Capture the cell that displays the provided text and extract its [X, Y] central coordinate. 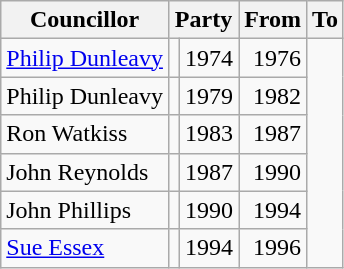
1976 [273, 58]
1983 [210, 134]
1982 [273, 96]
Councillor [85, 20]
Sue Essex [85, 248]
From [273, 20]
John Reynolds [85, 172]
1974 [210, 58]
Party [203, 20]
1996 [273, 248]
John Phillips [85, 210]
To [326, 20]
Ron Watkiss [85, 134]
1979 [210, 96]
